Return the [x, y] coordinate for the center point of the cell that contains the specified text.  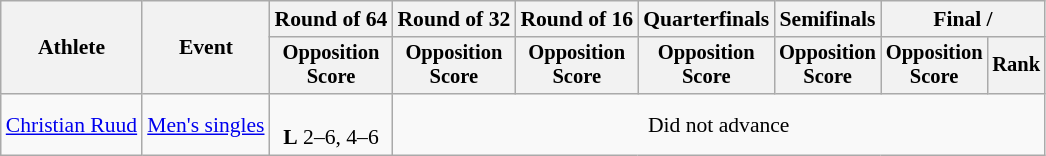
L 2–6, 4–6 [332, 124]
Athlete [72, 48]
Rank [1016, 66]
Semifinals [828, 19]
Quarterfinals [706, 19]
Men's singles [206, 124]
Did not advance [718, 124]
Christian Ruud [72, 124]
Event [206, 48]
Round of 16 [576, 19]
Round of 32 [454, 19]
Final / [963, 19]
Round of 64 [332, 19]
